Provide the (X, Y) coordinate of the cell's center where the given text is located.  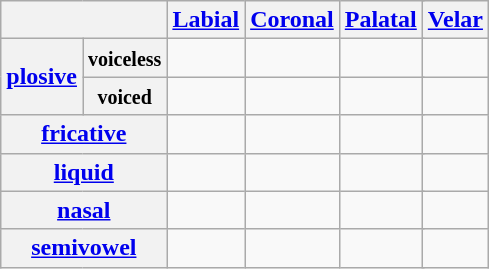
voiced (124, 96)
Coronal (292, 20)
Palatal (380, 20)
nasal (84, 210)
liquid (84, 172)
fricative (84, 134)
plosive (42, 77)
Velar (455, 20)
voiceless (124, 58)
semivowel (84, 248)
Labial (206, 20)
